Scan for the cell matching the given text and deliver its (x, y) coordinate at center. 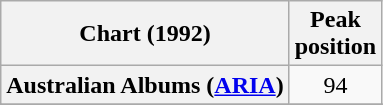
Australian Albums (ARIA) (145, 85)
Chart (1992) (145, 34)
94 (335, 85)
Peakposition (335, 34)
